Output the (X, Y) coordinate of the center of the cell containing the given text.  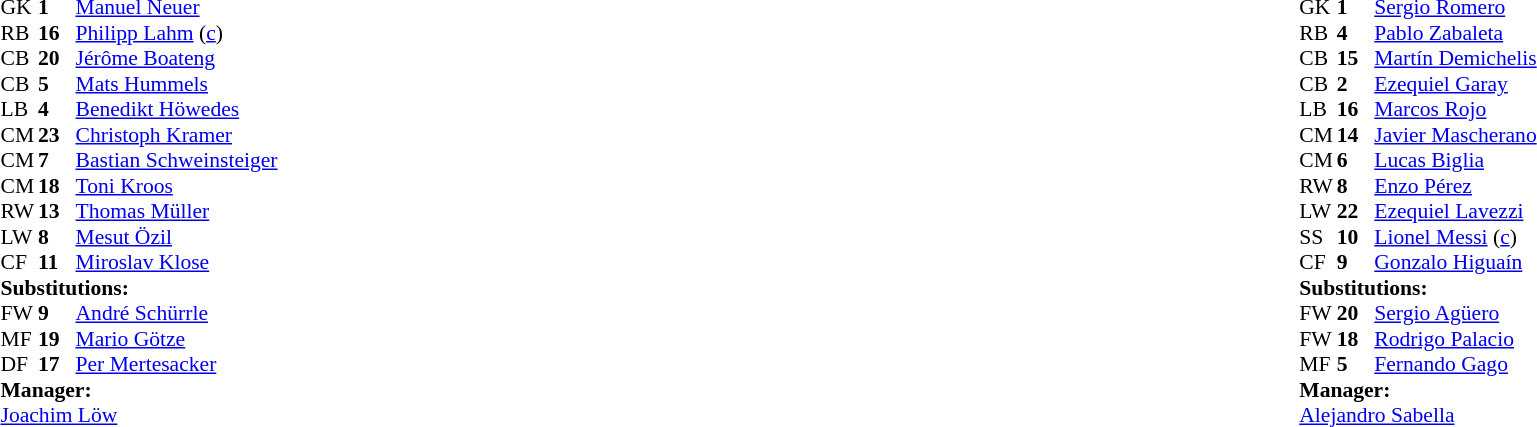
Marcos Rojo (1455, 109)
Jérôme Boateng (177, 59)
Miroslav Klose (177, 263)
Benedikt Höwedes (177, 109)
15 (1356, 59)
André Schürrle (177, 313)
7 (57, 161)
Gonzalo Higuaín (1455, 263)
11 (57, 263)
Lucas Biglia (1455, 161)
Ezequiel Garay (1455, 84)
Bastian Schweinsteiger (177, 161)
Toni Kroos (177, 186)
Fernando Gago (1455, 365)
Thomas Müller (177, 211)
6 (1356, 161)
SS (1318, 237)
Martín Demichelis (1455, 59)
Enzo Pérez (1455, 186)
Rodrigo Palacio (1455, 339)
10 (1356, 237)
Pablo Zabaleta (1455, 33)
14 (1356, 135)
DF (19, 365)
Sergio Agüero (1455, 313)
Ezequiel Lavezzi (1455, 211)
19 (57, 339)
23 (57, 135)
Javier Mascherano (1455, 135)
13 (57, 211)
Lionel Messi (c) (1455, 237)
22 (1356, 211)
Mats Hummels (177, 84)
Mesut Özil (177, 237)
Mario Götze (177, 339)
Christoph Kramer (177, 135)
2 (1356, 84)
Philipp Lahm (c) (177, 33)
17 (57, 365)
Per Mertesacker (177, 365)
